Scan for the cell matching the given text and deliver its (x, y) coordinate at center. 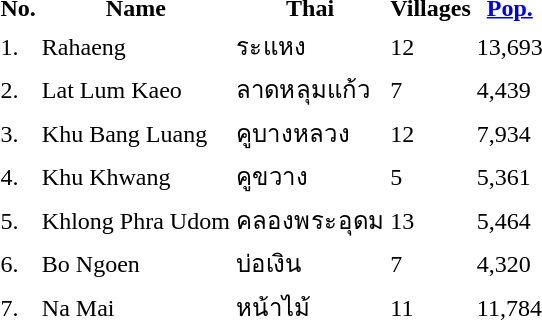
13 (430, 220)
คูบางหลวง (310, 133)
Lat Lum Kaeo (136, 90)
5 (430, 176)
บ่อเงิน (310, 264)
Khu Bang Luang (136, 133)
คูขวาง (310, 176)
Rahaeng (136, 46)
ระแหง (310, 46)
Khlong Phra Udom (136, 220)
Bo Ngoen (136, 264)
ลาดหลุมแก้ว (310, 90)
คลองพระอุดม (310, 220)
Khu Khwang (136, 176)
